For the text-containing cell, return its midpoint in (X, Y) coordinate format. 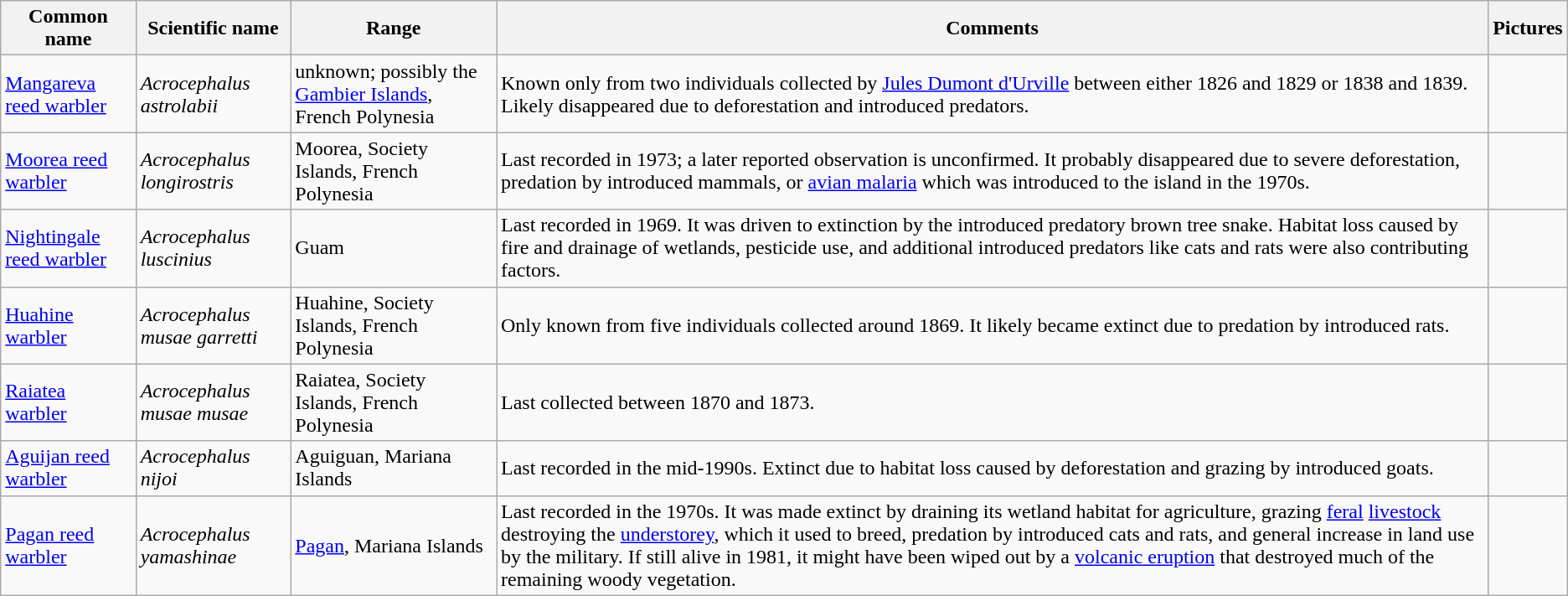
Huahine warbler (69, 325)
Acrocephalus luscinius (213, 248)
Last collected between 1870 and 1873. (992, 402)
Common name (69, 29)
Huahine, Society Islands, French Polynesia (394, 325)
Pagan, Mariana Islands (394, 545)
Pictures (1528, 29)
Acrocephalus astrolabii (213, 94)
Acrocephalus musae garretti (213, 325)
Only known from five individuals collected around 1869. It likely became extinct due to predation by introduced rats. (992, 325)
Acrocephalus nijoi (213, 468)
Aguiguan, Mariana Islands (394, 468)
Moorea reed warbler (69, 171)
Moorea, Society Islands, French Polynesia (394, 171)
Pagan reed warbler (69, 545)
Raiatea warbler (69, 402)
Scientific name (213, 29)
Mangareva reed warbler (69, 94)
Range (394, 29)
Comments (992, 29)
Raiatea, Society Islands, French Polynesia (394, 402)
Aguijan reed warbler (69, 468)
Nightingale reed warbler (69, 248)
Guam (394, 248)
Acrocephalus yamashinae (213, 545)
Acrocephalus longirostris (213, 171)
Last recorded in the mid-1990s. Extinct due to habitat loss caused by deforestation and grazing by introduced goats. (992, 468)
unknown; possibly the Gambier Islands, French Polynesia (394, 94)
Acrocephalus musae musae (213, 402)
